Provide the [X, Y] coordinate of the cell's center where the given text is located.  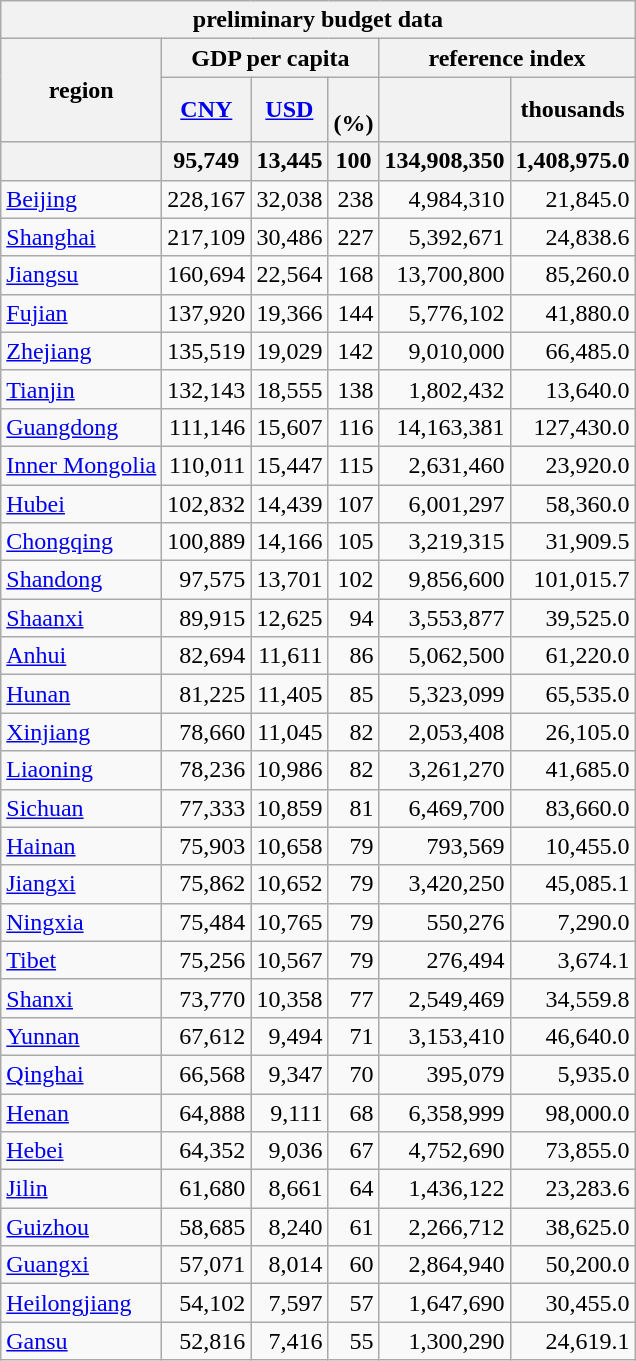
41,685.0 [572, 770]
3,553,877 [444, 618]
24,619.1 [572, 1341]
10,358 [290, 998]
135,519 [206, 351]
10,765 [290, 922]
83,660.0 [572, 808]
100,889 [206, 542]
1,647,690 [444, 1303]
13,700,800 [444, 275]
61,220.0 [572, 656]
238 [354, 199]
23,283.6 [572, 1189]
1,300,290 [444, 1341]
78,660 [206, 732]
75,256 [206, 960]
(%) [354, 110]
23,920.0 [572, 465]
111,146 [206, 427]
81,225 [206, 694]
38,625.0 [572, 1227]
Hebei [82, 1151]
Guangxi [82, 1265]
227 [354, 237]
115 [354, 465]
85,260.0 [572, 275]
228,167 [206, 199]
10,567 [290, 960]
102 [354, 580]
6,358,999 [444, 1113]
65,535.0 [572, 694]
3,674.1 [572, 960]
70 [354, 1074]
77,333 [206, 808]
Liaoning [82, 770]
13,701 [290, 580]
41,880.0 [572, 313]
110,011 [206, 465]
71 [354, 1036]
61,680 [206, 1189]
10,986 [290, 770]
395,079 [444, 1074]
95,749 [206, 161]
81 [354, 808]
1,436,122 [444, 1189]
Shanghai [82, 237]
105 [354, 542]
34,559.8 [572, 998]
144 [354, 313]
Gansu [82, 1341]
Anhui [82, 656]
97,575 [206, 580]
550,276 [444, 922]
4,752,690 [444, 1151]
5,776,102 [444, 313]
3,153,410 [444, 1036]
60 [354, 1265]
GDP per capita [270, 58]
137,920 [206, 313]
24,838.6 [572, 237]
Qinghai [82, 1074]
75,484 [206, 922]
10,859 [290, 808]
14,439 [290, 503]
9,494 [290, 1036]
77 [354, 998]
1,802,432 [444, 389]
107 [354, 503]
6,001,297 [444, 503]
67,612 [206, 1036]
116 [354, 427]
168 [354, 275]
14,163,381 [444, 427]
USD [290, 110]
4,984,310 [444, 199]
75,903 [206, 846]
50,200.0 [572, 1265]
5,062,500 [444, 656]
19,029 [290, 351]
32,038 [290, 199]
89,915 [206, 618]
75,862 [206, 884]
8,014 [290, 1265]
98,000.0 [572, 1113]
2,266,712 [444, 1227]
82,694 [206, 656]
138 [354, 389]
85 [354, 694]
11,045 [290, 732]
reference index [507, 58]
Ningxia [82, 922]
Tibet [82, 960]
30,486 [290, 237]
12,625 [290, 618]
Tianjin [82, 389]
52,816 [206, 1341]
9,111 [290, 1113]
Hainan [82, 846]
7,290.0 [572, 922]
3,261,270 [444, 770]
9,856,600 [444, 580]
Shaanxi [82, 618]
21,845.0 [572, 199]
18,555 [290, 389]
11,611 [290, 656]
66,568 [206, 1074]
3,219,315 [444, 542]
58,360.0 [572, 503]
Zhejiang [82, 351]
132,143 [206, 389]
11,405 [290, 694]
15,607 [290, 427]
7,416 [290, 1341]
86 [354, 656]
78,236 [206, 770]
8,661 [290, 1189]
57 [354, 1303]
Fujian [82, 313]
68 [354, 1113]
58,685 [206, 1227]
15,447 [290, 465]
14,166 [290, 542]
Sichuan [82, 808]
101,015.7 [572, 580]
Henan [82, 1113]
102,832 [206, 503]
Guizhou [82, 1227]
217,109 [206, 237]
64 [354, 1189]
6,469,700 [444, 808]
100 [354, 161]
45,085.1 [572, 884]
39,525.0 [572, 618]
64,352 [206, 1151]
Xinjiang [82, 732]
54,102 [206, 1303]
Guangdong [82, 427]
Shanxi [82, 998]
Yunnan [82, 1036]
Jilin [82, 1189]
Shandong [82, 580]
7,597 [290, 1303]
Heilongjiang [82, 1303]
Beijing [82, 199]
134,908,350 [444, 161]
10,455.0 [572, 846]
55 [354, 1341]
30,455.0 [572, 1303]
Inner Mongolia [82, 465]
1,408,975.0 [572, 161]
2,864,940 [444, 1265]
61 [354, 1227]
CNY [206, 110]
2,631,460 [444, 465]
9,347 [290, 1074]
276,494 [444, 960]
Hubei [82, 503]
Chongqing [82, 542]
region [82, 90]
46,640.0 [572, 1036]
5,323,099 [444, 694]
94 [354, 618]
2,549,469 [444, 998]
9,010,000 [444, 351]
73,855.0 [572, 1151]
2,053,408 [444, 732]
13,640.0 [572, 389]
142 [354, 351]
10,658 [290, 846]
Jiangsu [82, 275]
67 [354, 1151]
5,392,671 [444, 237]
64,888 [206, 1113]
Hunan [82, 694]
10,652 [290, 884]
preliminary budget data [318, 20]
160,694 [206, 275]
793,569 [444, 846]
22,564 [290, 275]
26,105.0 [572, 732]
31,909.5 [572, 542]
Jiangxi [82, 884]
5,935.0 [572, 1074]
13,445 [290, 161]
9,036 [290, 1151]
66,485.0 [572, 351]
73,770 [206, 998]
127,430.0 [572, 427]
thousands [572, 110]
8,240 [290, 1227]
57,071 [206, 1265]
3,420,250 [444, 884]
19,366 [290, 313]
